Output the (x, y) coordinate of the center of the cell containing the given text.  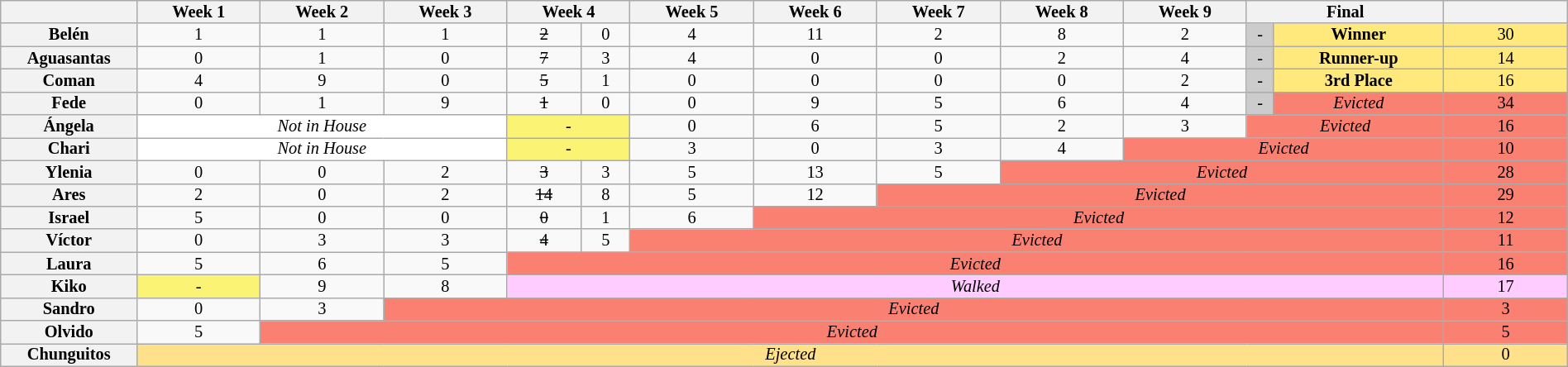
3rd Place (1359, 80)
Week 9 (1184, 12)
Runner-up (1359, 58)
Walked (976, 286)
Ángela (69, 126)
30 (1505, 35)
13 (815, 172)
Week 4 (569, 12)
Chari (69, 149)
34 (1505, 103)
Winner (1359, 35)
Week 5 (691, 12)
Ylenia (69, 172)
Chunguitos (69, 355)
Fede (69, 103)
Week 1 (198, 12)
Week 2 (323, 12)
Ares (69, 195)
29 (1505, 195)
Week 3 (445, 12)
Coman (69, 80)
Aguasantas (69, 58)
Week 8 (1062, 12)
28 (1505, 172)
Belén (69, 35)
Olvido (69, 332)
Víctor (69, 241)
Week 6 (815, 12)
Kiko (69, 286)
10 (1505, 149)
Israel (69, 217)
Final (1345, 12)
Week 7 (938, 12)
17 (1505, 286)
Laura (69, 264)
Ejected (791, 355)
Sandro (69, 309)
7 (544, 58)
